Return the [X, Y] coordinate for the center point of the cell that contains the specified text.  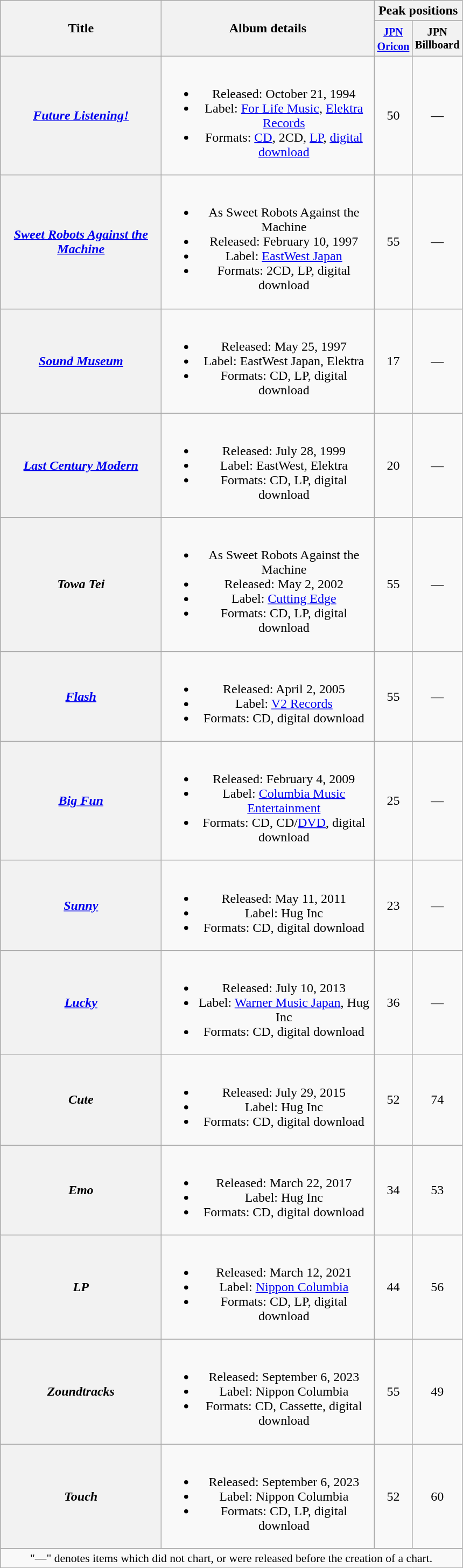
JPNOricon [393, 39]
Last Century Modern [81, 465]
Sunny [81, 905]
Released: September 6, 2023Label: Nippon ColumbiaFormats: CD, LP, digital download [268, 1496]
Big Fun [81, 800]
Released: May 11, 2011Label: Hug IncFormats: CD, digital download [268, 905]
As Sweet Robots Against the MachineReleased: May 2, 2002Label: Cutting EdgeFormats: CD, LP, digital download [268, 584]
36 [393, 1002]
60 [437, 1496]
Released: July 10, 2013Label: Warner Music Japan, Hug IncFormats: CD, digital download [268, 1002]
23 [393, 905]
Released: April 2, 2005Label: V2 RecordsFormats: CD, digital download [268, 696]
Future Listening! [81, 115]
74 [437, 1100]
50 [393, 115]
17 [393, 361]
Sound Museum [81, 361]
25 [393, 800]
JPNBillboard [437, 39]
Emo [81, 1190]
Touch [81, 1496]
44 [393, 1287]
Zoundtracks [81, 1392]
53 [437, 1190]
As Sweet Robots Against the MachineReleased: February 10, 1997Label: EastWest JapanFormats: 2CD, LP, digital download [268, 242]
Released: October 21, 1994Label: For Life Music, Elektra RecordsFormats: CD, 2CD, LP, digital download [268, 115]
Cute [81, 1100]
Towa Tei [81, 584]
Lucky [81, 1002]
Released: February 4, 2009Label: Columbia Music EntertainmentFormats: CD, CD/DVD, digital download [268, 800]
LP [81, 1287]
Released: July 29, 2015Label: Hug IncFormats: CD, digital download [268, 1100]
20 [393, 465]
Peak positions [418, 11]
Title [81, 28]
Flash [81, 696]
Released: September 6, 2023Label: Nippon ColumbiaFormats: CD, Cassette, digital download [268, 1392]
"—" denotes items which did not chart, or were released before the creation of a chart. [231, 1558]
Released: March 12, 2021Label: Nippon ColumbiaFormats: CD, LP, digital download [268, 1287]
49 [437, 1392]
56 [437, 1287]
Released: March 22, 2017Label: Hug IncFormats: CD, digital download [268, 1190]
Sweet Robots Against the Machine [81, 242]
Album details [268, 28]
Released: July 28, 1999Label: EastWest, ElektraFormats: CD, LP, digital download [268, 465]
Released: May 25, 1997Label: EastWest Japan, ElektraFormats: CD, LP, digital download [268, 361]
34 [393, 1190]
